Pinpoint the cell where the given text exists, returning its (x, y) midpoint coordinate. 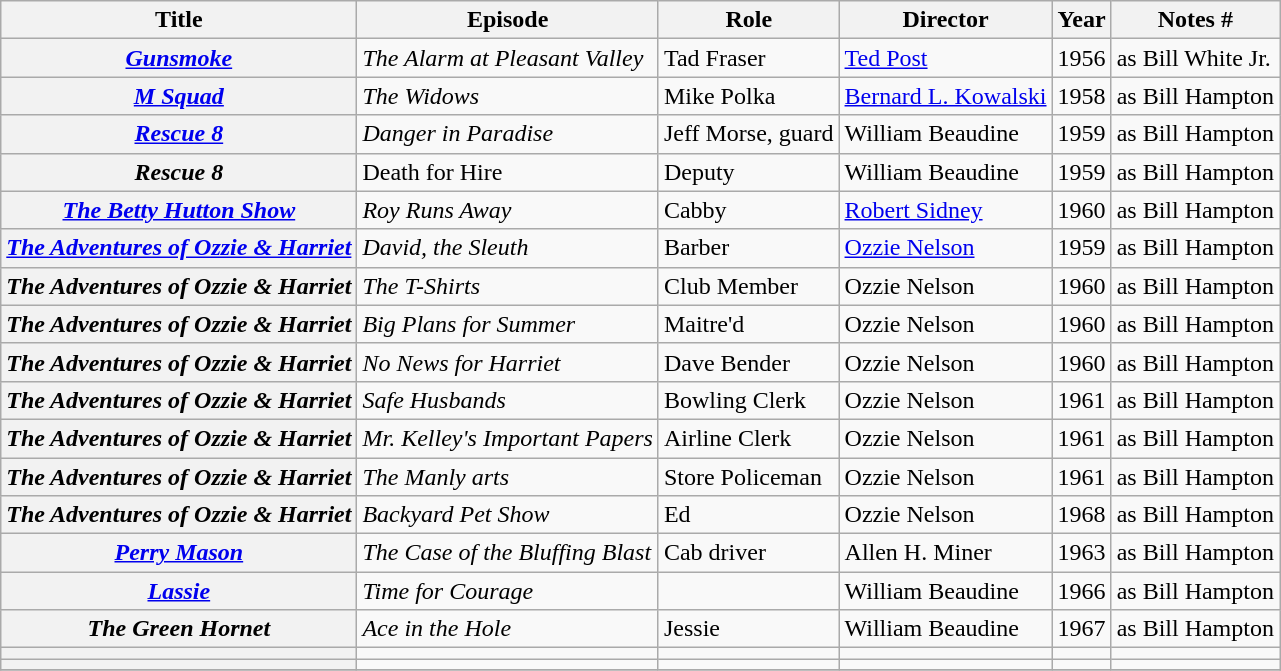
M Squad (179, 96)
Store Policeman (748, 477)
Maitre'd (748, 324)
The Alarm at Pleasant Valley (508, 58)
The Case of the Bluffing Blast (508, 553)
1958 (1082, 96)
Ed (748, 515)
1968 (1082, 515)
Lassie (179, 591)
The Betty Hutton Show (179, 210)
Deputy (748, 172)
Jessie (748, 629)
Big Plans for Summer (508, 324)
Role (748, 20)
Death for Hire (508, 172)
as Bill White Jr. (1195, 58)
Roy Runs Away (508, 210)
Notes # (1195, 20)
The Widows (508, 96)
Title (179, 20)
Club Member (748, 286)
Allen H. Miner (946, 553)
Bernard L. Kowalski (946, 96)
Director (946, 20)
Cab driver (748, 553)
1963 (1082, 553)
Episode (508, 20)
Mike Polka (748, 96)
Dave Bender (748, 362)
Jeff Morse, guard (748, 134)
Tad Fraser (748, 58)
1966 (1082, 591)
David, the Sleuth (508, 248)
The T-Shirts (508, 286)
Perry Mason (179, 553)
Time for Courage (508, 591)
Mr. Kelley's Important Papers (508, 438)
The Manly arts (508, 477)
Danger in Paradise (508, 134)
Robert Sidney (946, 210)
The Green Hornet (179, 629)
Airline Clerk (748, 438)
Bowling Clerk (748, 400)
No News for Harriet (508, 362)
Cabby (748, 210)
Barber (748, 248)
1956 (1082, 58)
Ace in the Hole (508, 629)
Year (1082, 20)
Ted Post (946, 58)
Gunsmoke (179, 58)
1967 (1082, 629)
Backyard Pet Show (508, 515)
Safe Husbands (508, 400)
